Search for the cell housing the specified text and yield its (X, Y) center coordinate. 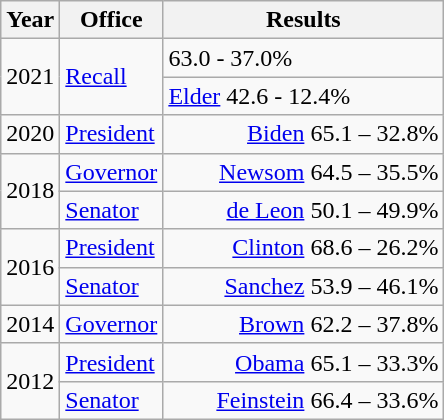
Recall (112, 77)
2021 (30, 77)
Sanchez 53.9 – 46.1% (304, 286)
Newsom 64.5 – 35.5% (304, 172)
Office (112, 20)
2020 (30, 134)
Feinstein 66.4 – 33.6% (304, 400)
2018 (30, 191)
2012 (30, 381)
2016 (30, 267)
Biden 65.1 – 32.8% (304, 134)
Results (304, 20)
Clinton 68.6 – 26.2% (304, 248)
Year (30, 20)
Obama 65.1 – 33.3% (304, 362)
63.0 - 37.0% (304, 58)
de Leon 50.1 – 49.9% (304, 210)
Brown 62.2 – 37.8% (304, 324)
Elder 42.6 - 12.4% (304, 96)
2014 (30, 324)
